Find where the given text appears and provide that cell's center as (X, Y) coordinate. 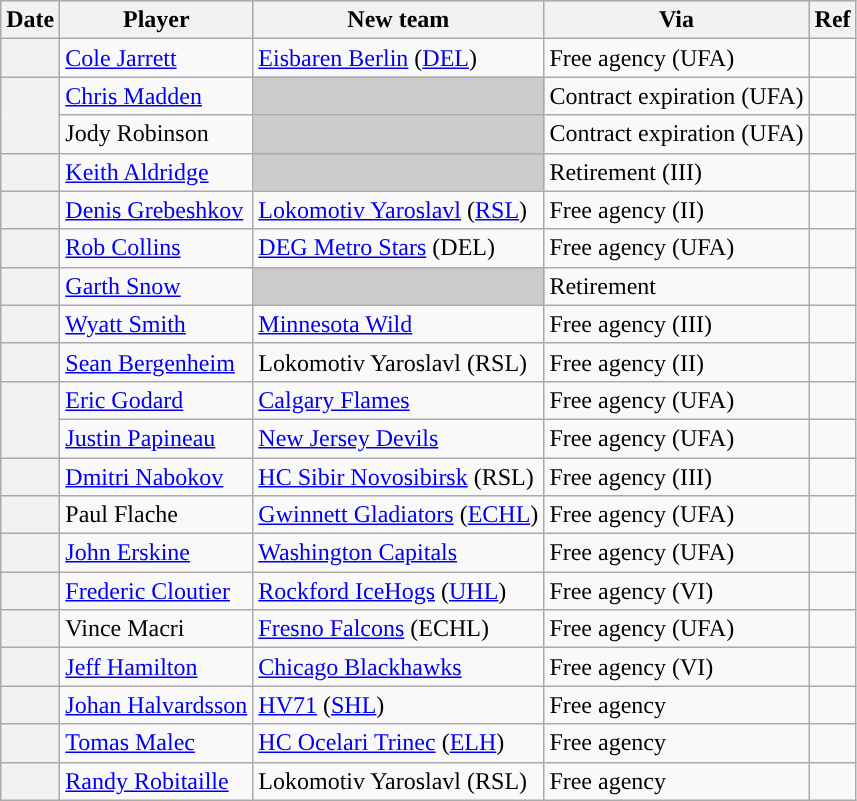
Minnesota Wild (398, 324)
Wyatt Smith (156, 324)
Eisbaren Berlin (DEL) (398, 58)
Denis Grebeshkov (156, 210)
Eric Godard (156, 400)
Dmitri Nabokov (156, 477)
Date (30, 20)
Gwinnett Gladiators (ECHL) (398, 515)
New Jersey Devils (398, 438)
John Erskine (156, 553)
Jeff Hamilton (156, 667)
Randy Robitaille (156, 781)
Garth Snow (156, 286)
Johan Halvardsson (156, 705)
Ref (832, 20)
Chris Madden (156, 96)
Fresno Falcons (ECHL) (398, 629)
HC Sibir Novosibirsk (RSL) (398, 477)
Washington Capitals (398, 553)
HV71 (SHL) (398, 705)
Player (156, 20)
Jody Robinson (156, 134)
Rob Collins (156, 248)
Tomas Malec (156, 743)
Sean Bergenheim (156, 362)
HC Ocelari Trinec (ELH) (398, 743)
Rockford IceHogs (UHL) (398, 591)
Retirement (676, 286)
New team (398, 20)
Cole Jarrett (156, 58)
Chicago Blackhawks (398, 667)
Frederic Cloutier (156, 591)
DEG Metro Stars (DEL) (398, 248)
Justin Papineau (156, 438)
Retirement (III) (676, 172)
Paul Flache (156, 515)
Via (676, 20)
Keith Aldridge (156, 172)
Vince Macri (156, 629)
Calgary Flames (398, 400)
